Extract the [X, Y] coordinate from the center of the cell holding the provided text.  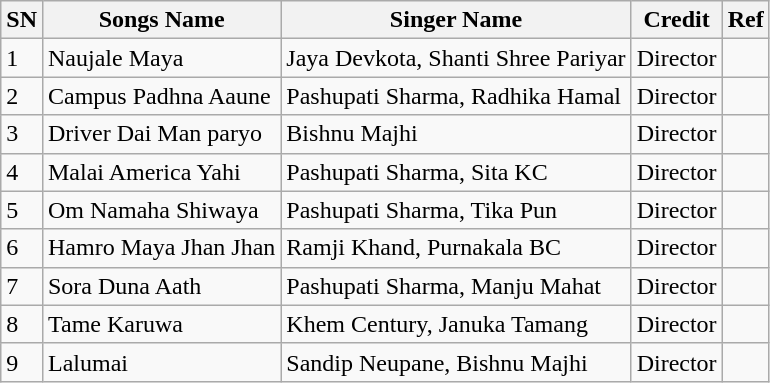
Campus Padhna Aaune [161, 96]
6 [22, 248]
Lalumai [161, 362]
Om Namaha Shiwaya [161, 210]
Malai America Yahi [161, 172]
5 [22, 210]
4 [22, 172]
Driver Dai Man paryo [161, 134]
8 [22, 324]
Singer Name [456, 20]
Sora Duna Aath [161, 286]
Pashupati Sharma, Manju Mahat [456, 286]
Bishnu Majhi [456, 134]
Jaya Devkota, Shanti Shree Pariyar [456, 58]
1 [22, 58]
7 [22, 286]
Pashupati Sharma, Radhika Hamal [456, 96]
Pashupati Sharma, Tika Pun [456, 210]
Naujale Maya [161, 58]
Pashupati Sharma, Sita KC [456, 172]
3 [22, 134]
2 [22, 96]
9 [22, 362]
Sandip Neupane, Bishnu Majhi [456, 362]
Credit [676, 20]
SN [22, 20]
Tame Karuwa [161, 324]
Ref [746, 20]
Ramji Khand, Purnakala BC [456, 248]
Hamro Maya Jhan Jhan [161, 248]
Khem Century, Januka Tamang [456, 324]
Songs Name [161, 20]
